Extract the (X, Y) coordinate from the center of the cell holding the provided text.  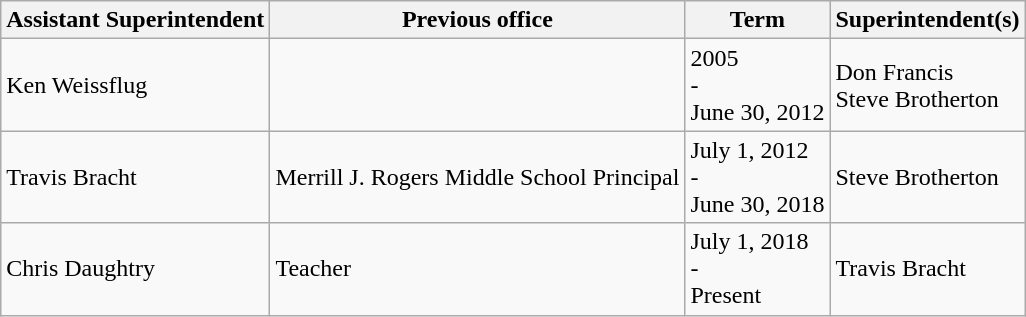
2005-June 30, 2012 (758, 85)
Teacher (478, 269)
Previous office (478, 20)
July 1, 2012-June 30, 2018 (758, 177)
Steve Brotherton (928, 177)
Assistant Superintendent (136, 20)
Merrill J. Rogers Middle School Principal (478, 177)
Chris Daughtry (136, 269)
Ken Weissflug (136, 85)
Superintendent(s) (928, 20)
July 1, 2018-Present (758, 269)
Don FrancisSteve Brotherton (928, 85)
Term (758, 20)
